Identify which cell holds the provided text, then report its (X, Y) central coordinate. 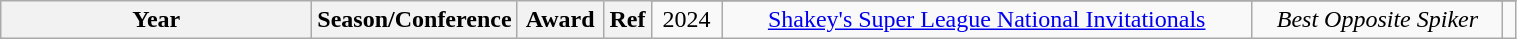
Shakey's Super League National Invitationals (987, 20)
Best Opposite Spiker (1378, 20)
Season/Conference (414, 20)
Year (156, 20)
Award (560, 20)
2024 (687, 20)
Ref (628, 20)
